Return (X, Y) of the center of cell containing provided text 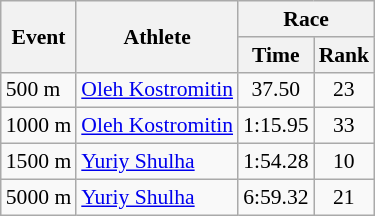
23 (344, 90)
33 (344, 126)
1000 m (38, 126)
500 m (38, 90)
1:54.28 (276, 162)
21 (344, 197)
Race (306, 19)
37.50 (276, 90)
10 (344, 162)
Time (276, 55)
6:59.32 (276, 197)
1:15.95 (276, 126)
1500 m (38, 162)
Athlete (157, 36)
Rank (344, 55)
Event (38, 36)
5000 m (38, 197)
